Provide the [x, y] coordinate of the cell's center where the given text is located.  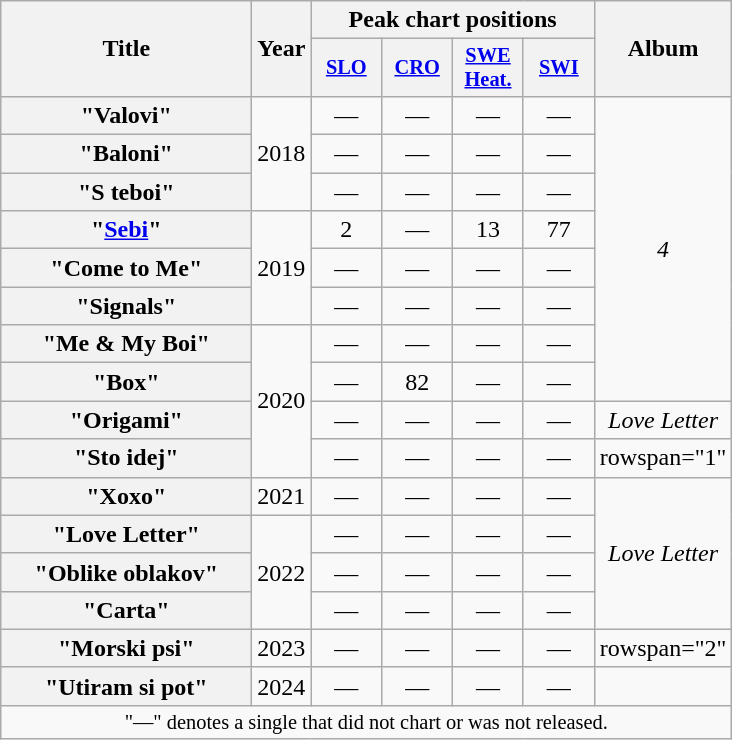
"Baloni" [126, 154]
2024 [282, 686]
"S teboi" [126, 192]
"Sto idej" [126, 458]
"Come to Me" [126, 268]
2 [346, 230]
Year [282, 49]
Peak chart positions [452, 20]
2022 [282, 572]
Album [663, 49]
"Me & My Boi" [126, 344]
"Love Letter" [126, 534]
4 [663, 248]
CRO [418, 68]
2019 [282, 268]
SWI [558, 68]
2018 [282, 153]
SLO [346, 68]
"Utiram si pot" [126, 686]
77 [558, 230]
"Morski psi" [126, 648]
"Carta" [126, 610]
"Oblike oblakov" [126, 572]
"Origami" [126, 420]
"Sebi" [126, 230]
"—" denotes a single that did not chart or was not released. [366, 722]
82 [418, 382]
rowspan="2" [663, 648]
"Xoxo" [126, 496]
Title [126, 49]
13 [488, 230]
"Box" [126, 382]
SWEHeat. [488, 68]
2021 [282, 496]
"Valovi" [126, 115]
rowspan="1" [663, 458]
2023 [282, 648]
2020 [282, 401]
"Signals" [126, 306]
